Provide the (X, Y) coordinate of the cell's center where the given text is located.  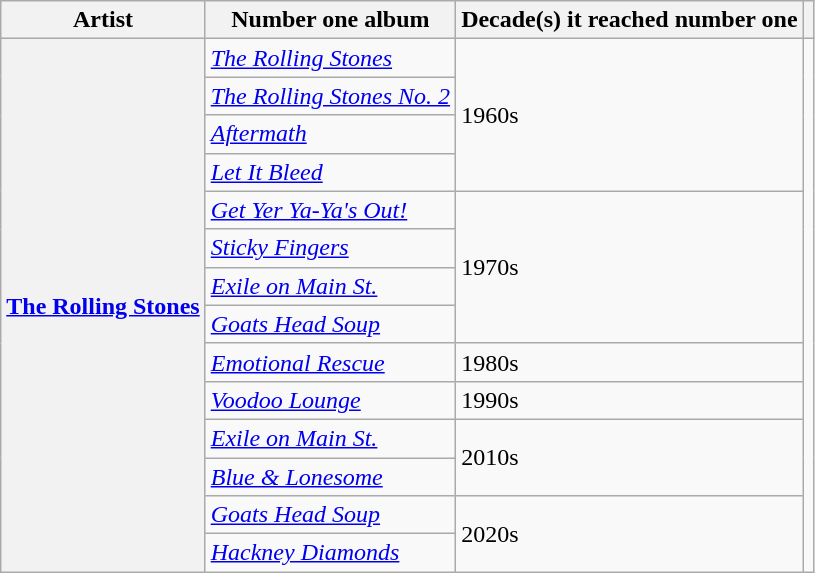
1990s (630, 400)
2010s (630, 457)
1970s (630, 267)
Aftermath (330, 134)
Get Yer Ya-Ya's Out! (330, 210)
1960s (630, 115)
1980s (630, 362)
Decade(s) it reached number one (630, 20)
Let It Bleed (330, 172)
Artist (103, 20)
The Rolling Stones No. 2 (330, 96)
Hackney Diamonds (330, 553)
Emotional Rescue (330, 362)
2020s (630, 534)
Blue & Lonesome (330, 477)
Number one album (330, 20)
Sticky Fingers (330, 248)
Voodoo Lounge (330, 400)
